Extract the (x, y) coordinate from the center of the cell holding the provided text.  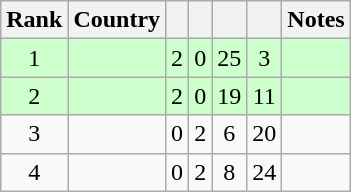
Rank (34, 20)
Notes (316, 20)
20 (264, 134)
Country (117, 20)
19 (230, 96)
24 (264, 172)
11 (264, 96)
8 (230, 172)
1 (34, 58)
6 (230, 134)
4 (34, 172)
25 (230, 58)
